Detect which cell encompasses the target text, then output its (X, Y) center coordinate. 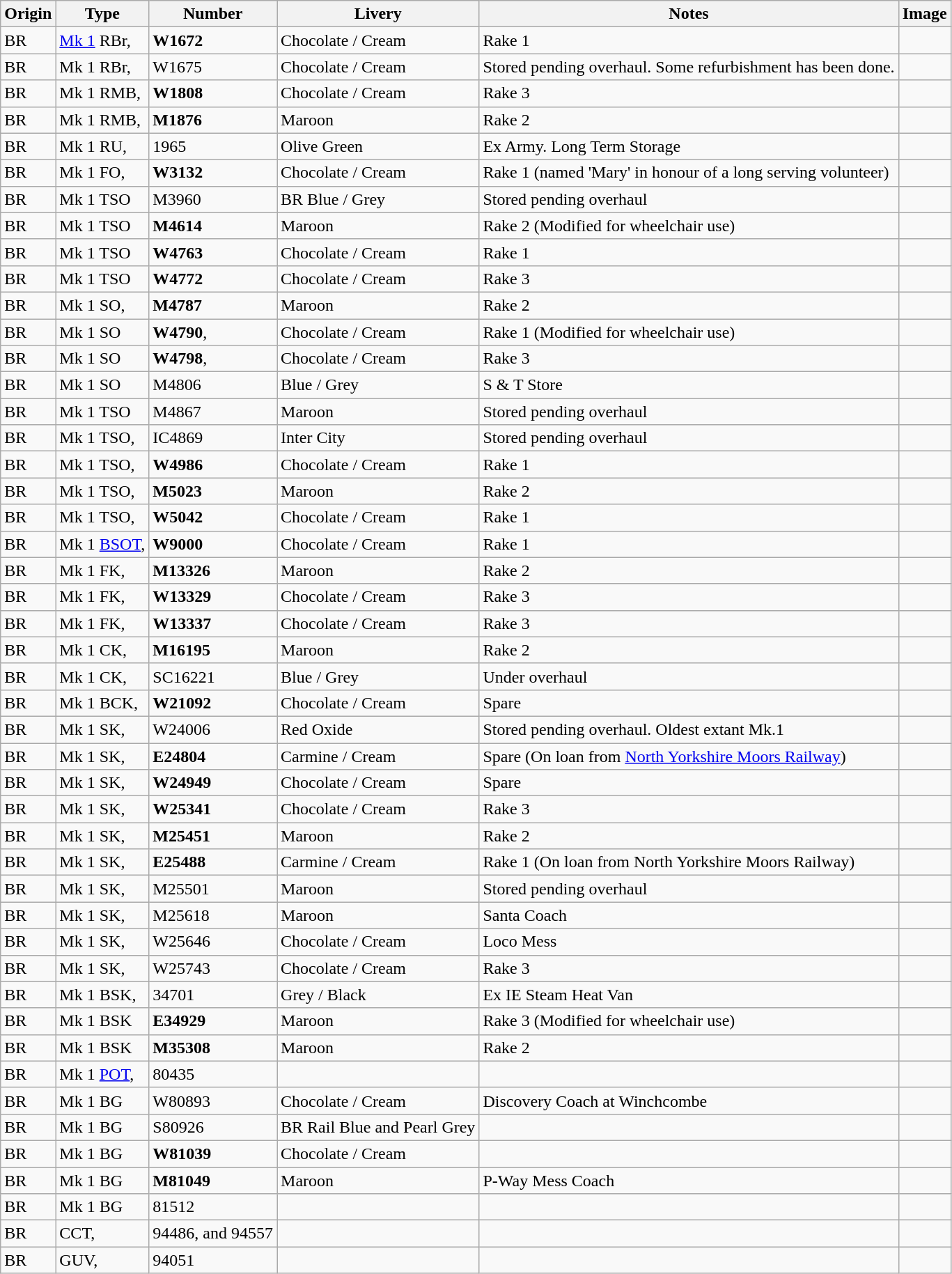
Livery (378, 14)
Santa Coach (689, 915)
W25341 (213, 809)
M3960 (213, 199)
Image (925, 14)
SC16221 (213, 676)
W9000 (213, 544)
Rake 1 (On loan from North Yorkshire Moors Railway) (689, 862)
W13329 (213, 597)
E25488 (213, 862)
Mk 1 BSOT, (102, 544)
W4790, (213, 332)
M25618 (213, 915)
M5023 (213, 491)
BR Rail Blue and Pearl Grey (378, 1127)
M4867 (213, 412)
W4772 (213, 279)
1965 (213, 146)
W13337 (213, 623)
W5042 (213, 518)
Number (213, 14)
W1808 (213, 93)
Discovery Coach at Winchcombe (689, 1101)
W24949 (213, 783)
Origin (28, 14)
M4614 (213, 226)
Red Oxide (378, 729)
Type (102, 14)
Stored pending overhaul. Some refurbishment has been done. (689, 67)
M1876 (213, 120)
M35308 (213, 1048)
Mk 1 FO, (102, 173)
W80893 (213, 1101)
Rake 2 (Modified for wheelchair use) (689, 226)
W3132 (213, 173)
E34929 (213, 1021)
CCT, (102, 1234)
Under overhaul (689, 676)
M25451 (213, 836)
M13326 (213, 570)
W81039 (213, 1153)
Olive Green (378, 146)
E24804 (213, 756)
W21092 (213, 703)
M4806 (213, 385)
Mk 1 POT, (102, 1074)
Mk 1 BSK, (102, 995)
P-Way Mess Coach (689, 1181)
W1672 (213, 40)
34701 (213, 995)
W25646 (213, 942)
Rake 3 (Modified for wheelchair use) (689, 1021)
S80926 (213, 1127)
Grey / Black (378, 995)
W24006 (213, 729)
IC4869 (213, 438)
Stored pending overhaul. Oldest extant Mk.1 (689, 729)
Rake 1 (Modified for wheelchair use) (689, 332)
Ex Army. Long Term Storage (689, 146)
Rake 1 (named 'Mary' in honour of a long serving volunteer) (689, 173)
W4763 (213, 252)
Notes (689, 14)
S & T Store (689, 385)
Mk 1 SO, (102, 305)
Mk 1 BCK, (102, 703)
W4798, (213, 359)
GUV, (102, 1260)
W4986 (213, 465)
M81049 (213, 1181)
BR Blue / Grey (378, 199)
M16195 (213, 650)
M25501 (213, 889)
80435 (213, 1074)
Spare (On loan from North Yorkshire Moors Railway) (689, 756)
94486, and 94557 (213, 1234)
M4787 (213, 305)
Inter City (378, 438)
Mk 1 RU, (102, 146)
81512 (213, 1207)
W1675 (213, 67)
Loco Mess (689, 942)
Ex IE Steam Heat Van (689, 995)
94051 (213, 1260)
W25743 (213, 968)
